Capture the cell that displays the provided text and extract its [x, y] central coordinate. 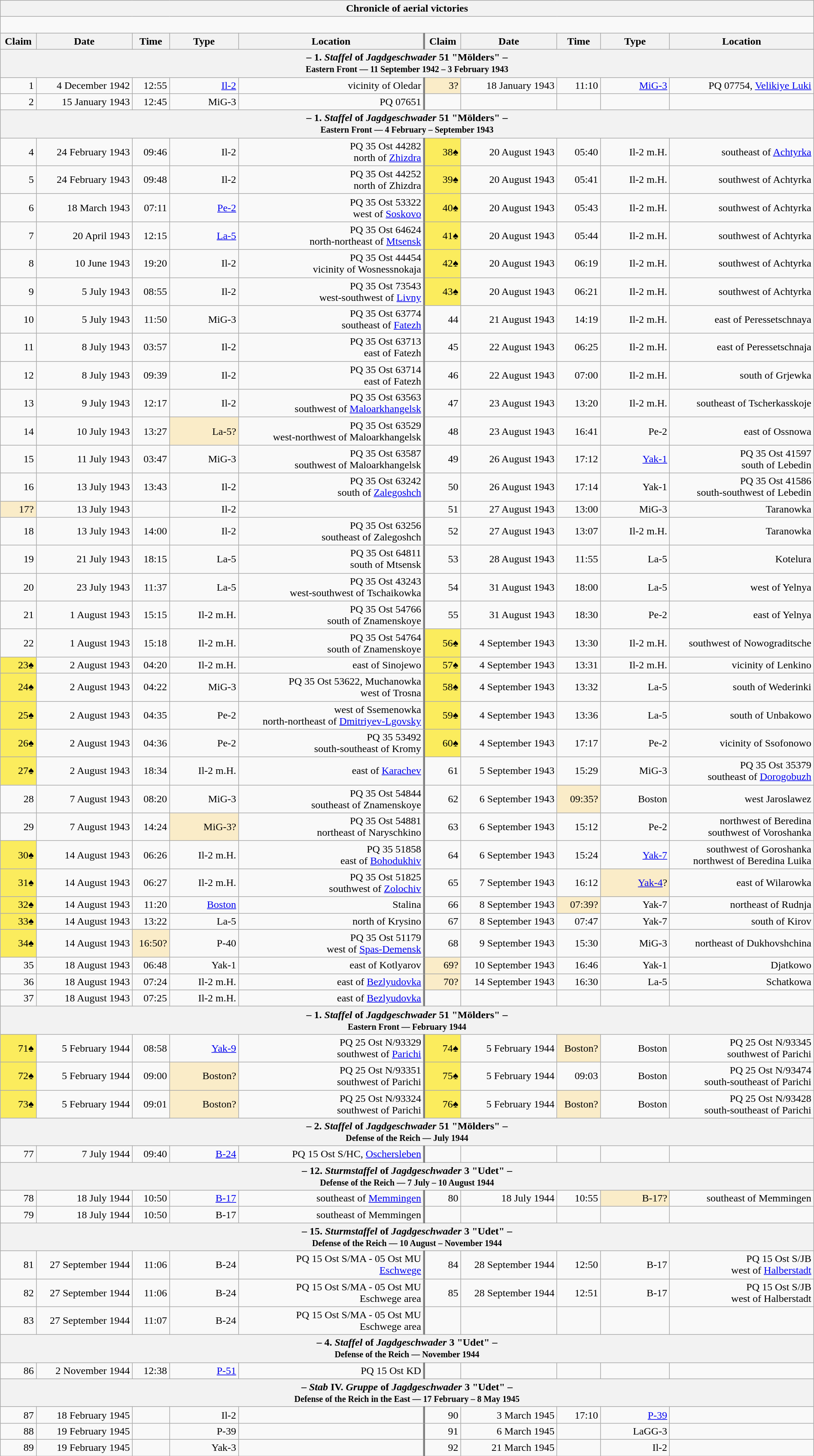
9 July 1943 [84, 403]
04:35 [151, 715]
80 [442, 1198]
18 February 1945 [84, 1415]
Yak-4? [635, 883]
11 July 1943 [84, 459]
16 [18, 487]
25♠ [18, 715]
49 [442, 459]
76♠ [442, 1104]
east of Wilarowka [742, 883]
Yak-9 [204, 1048]
09:01 [151, 1104]
21 July 1943 [84, 559]
13:20 [579, 403]
07:24 [151, 982]
05:44 [579, 235]
south of Kirov [742, 921]
PQ 35 Ost 63256 southeast of Zalegoshch [331, 531]
3 March 1945 [509, 1415]
west Jaroslawez [742, 799]
06:48 [151, 965]
– 1. Staffel of Jagdgeschwader 51 "Mölders" –Eastern Front — 4 February – September 1943 [407, 124]
12 [18, 375]
east of Peressetschnaja [742, 348]
13:22 [151, 921]
21 [18, 615]
05:43 [579, 208]
12:15 [151, 235]
PQ 35 Ost 41597 south of Lebedin [742, 459]
62 [442, 799]
67 [442, 921]
21 August 1943 [509, 319]
13:07 [579, 531]
05:40 [579, 152]
east of Kotlyarov [331, 965]
MiG-3? [204, 827]
53 [442, 559]
PQ 35 Ost 35379 southeast of Dorogobuzh [742, 771]
88 [18, 1431]
82 [18, 1293]
55 [442, 615]
13:27 [151, 431]
13:36 [579, 715]
56♠ [442, 643]
06:26 [151, 855]
PQ 35 Ost 64811 south of Mtsensk [331, 559]
– 15. Sturmstaffel of Jagdgeschwader 3 "Udet" –Defense of the Reich — 10 August – November 1944 [407, 1237]
PQ 35 Ost 54766 south of Znamenskoye [331, 615]
PQ 15 Ost S/MA - 05 Ost MUEschwege [331, 1265]
12:17 [151, 403]
PQ 25 Ost N/93324 southwest of Parichi [331, 1104]
75♠ [442, 1076]
42♠ [442, 264]
6 March 1945 [509, 1431]
PQ 35 Ost 63774 southeast of Fatezh [331, 319]
9 September 1943 [509, 943]
vicinity of Ssofonowo [742, 743]
06:25 [579, 348]
07:00 [579, 375]
20 April 1943 [84, 235]
03:47 [151, 459]
09:35? [579, 799]
16:30 [579, 982]
PQ 35 Ost 51179 west of Spas-Demensk [331, 943]
89 [18, 1447]
PQ 35 Ost 44282 north of Zhizdra [331, 152]
47 [442, 403]
11:50 [151, 319]
57♠ [442, 665]
15:30 [579, 943]
PQ 35 Ost 51825 southwest of Zolochiv [331, 883]
06:19 [579, 264]
64 [442, 855]
26♠ [18, 743]
92 [442, 1447]
15 January 1943 [84, 102]
04:22 [151, 687]
east of Peressetschnaya [742, 319]
12:55 [151, 85]
72♠ [18, 1076]
PQ 35 Ost 63529 west-northwest of Maloarkhangelsk [331, 431]
vicinity of Oledar [331, 85]
PQ 35 Ost 43243 west-southwest of Tschaikowka [331, 587]
northwest of Beredina southwest of Voroshanka [742, 827]
07:39? [579, 905]
13:30 [579, 643]
17? [18, 509]
38♠ [442, 152]
63 [442, 827]
07:25 [151, 998]
18:15 [151, 559]
66 [442, 905]
18:30 [579, 615]
4 December 1942 [84, 85]
06:27 [151, 883]
45 [442, 348]
21 March 1945 [509, 1447]
18 January 1943 [509, 85]
9 [18, 291]
61 [442, 771]
east of Yelnya [742, 615]
south of Unbakowo [742, 715]
southeast of Tscherkasskoje [742, 403]
70? [442, 982]
14 [18, 431]
– 1. Staffel of Jagdgeschwader 51 "Mölders" –Eastern Front — February 1944 [407, 1020]
2 November 1944 [84, 1371]
PQ 25 Ost N/93345 southwest of Parichi [742, 1048]
08:55 [151, 291]
southeast of Achtyrka [742, 152]
– 12. Sturmstaffel of Jagdgeschwader 3 "Udet" –Defense of the Reich — 7 July – 10 August 1944 [407, 1176]
28 August 1943 [509, 559]
79 [18, 1215]
10:55 [579, 1198]
10 [18, 319]
13:00 [579, 509]
Schatkowa [742, 982]
11:20 [151, 905]
P-51 [204, 1371]
74♠ [442, 1048]
14 September 1943 [509, 982]
07:47 [579, 921]
6 [18, 208]
39♠ [442, 179]
Stalina [331, 905]
P-40 [204, 943]
PQ 35 Ost 44454vicinity of Wosnessnokaja [331, 264]
16:12 [579, 883]
78 [18, 1198]
05:41 [579, 179]
59♠ [442, 715]
southwest of Nowograditsche [742, 643]
15:15 [151, 615]
09:39 [151, 375]
37 [18, 998]
2 [18, 102]
La-5? [204, 431]
3? [442, 85]
south of Grjewka [742, 375]
12:51 [579, 1293]
08:20 [151, 799]
11:55 [579, 559]
PQ 35 53492 south-southeast of Kromy [331, 743]
east of Karachev [331, 771]
10 June 1943 [84, 264]
PQ 35 Ost 54764 south of Znamenskoye [331, 643]
PQ 35 Ost 63713 east of Fatezh [331, 348]
04:20 [151, 665]
16:46 [579, 965]
– Stab IV. Gruppe of Jagdgeschwader 3 "Udet" –Defense of the Reich in the East — 17 February – 8 May 1945 [407, 1392]
35 [18, 965]
5 [18, 179]
14:24 [151, 827]
09:48 [151, 179]
17:14 [579, 487]
PQ 25 Ost N/93329 southwest of Parichi [331, 1048]
36 [18, 982]
14:00 [151, 531]
27♠ [18, 771]
4 [18, 152]
09:46 [151, 152]
91 [442, 1431]
24♠ [18, 687]
41♠ [442, 235]
PQ 15 Ost S/HC, Oschersleben [331, 1154]
58♠ [442, 687]
11:10 [579, 85]
10 July 1943 [84, 431]
– 1. Staffel of Jagdgeschwader 51 "Mölders" –Eastern Front — 11 September 1942 – 3 February 1943 [407, 64]
8 [18, 264]
east of Sinojewo [331, 665]
PQ 35 Ost 54844 southeast of Znamenskoye [331, 799]
west of Ssemenowka north-northeast of Dmitriyev-Lgovsky [331, 715]
04:36 [151, 743]
65 [442, 883]
40♠ [442, 208]
52 [442, 531]
33♠ [18, 921]
11:07 [151, 1320]
19 [18, 559]
69? [442, 965]
13:43 [151, 487]
87 [18, 1415]
15:18 [151, 643]
PQ 35 Ost 41586 south-southwest of Lebedin [742, 487]
60♠ [442, 743]
PQ 07651 [331, 102]
73♠ [18, 1104]
09:03 [579, 1076]
– 2. Staffel of Jagdgeschwader 51 "Mölders" –Defense of the Reich — July 1944 [407, 1132]
68 [442, 943]
7 September 1943 [509, 883]
Chronicle of aerial victories [407, 9]
03:57 [151, 348]
PQ 35 Ost 44252 north of Zhizdra [331, 179]
85 [442, 1293]
5 September 1943 [509, 771]
31♠ [18, 883]
PQ 25 Ost N/93351 southwest of Parichi [331, 1076]
11:37 [151, 587]
86 [18, 1371]
PQ 35 Ost 73543 west-southwest of Livny [331, 291]
23♠ [18, 665]
vicinity of Lenkino [742, 665]
08:58 [151, 1048]
18:00 [579, 587]
12:50 [579, 1265]
22 [18, 643]
13:32 [579, 687]
11 [18, 348]
43♠ [442, 291]
B-17? [635, 1198]
PQ 15 Ost KD [331, 1371]
1 [18, 85]
PQ 35 Ost 64624 north-northeast of Mtsensk [331, 235]
18:34 [151, 771]
LaGG-3 [635, 1431]
PQ 35 Ost 63242 south of Zalegoshch [331, 487]
06:21 [579, 291]
northeast of Dukhovshchina [742, 943]
– 4. Staffel of Jagdgeschwader 3 "Udet" –Defense of the Reich — November 1944 [407, 1349]
14:19 [579, 319]
34♠ [18, 943]
17:12 [579, 459]
17:17 [579, 743]
48 [442, 431]
PQ 07754, Velikiye Luki [742, 85]
PQ 35 Ost 63587 southwest of Maloarkhangelsk [331, 459]
19:20 [151, 264]
77 [18, 1154]
28 [18, 799]
PQ 25 Ost N/93474 south-southeast of Parichi [742, 1076]
northeast of Rudnja [742, 905]
44 [442, 319]
71♠ [18, 1048]
20 [18, 587]
7 [18, 235]
81 [18, 1265]
south of Wederinki [742, 687]
23 July 1943 [84, 587]
PQ 35 Ost 54881 northeast of Naryschkino [331, 827]
PQ 35 Ost 63714 east of Fatezh [331, 375]
84 [442, 1265]
32♠ [18, 905]
PQ 35 Ost 53322 west of Soskovo [331, 208]
90 [442, 1415]
east of Ossnowa [742, 431]
07:11 [151, 208]
15:12 [579, 827]
13 [18, 403]
north of Krysino [331, 921]
15 [18, 459]
09:40 [151, 1154]
50 [442, 487]
Yak-3 [204, 1447]
Djatkowo [742, 965]
16:50? [151, 943]
46 [442, 375]
83 [18, 1320]
12:38 [151, 1371]
09:00 [151, 1076]
Kotelura [742, 559]
16:41 [579, 431]
PQ 35 Ost 63563 southwest of Maloarkhangelsk [331, 403]
17:10 [579, 1415]
10 September 1943 [509, 965]
18 [18, 531]
51 [442, 509]
15:29 [579, 771]
PQ 35 Ost 53622, Muchanowka west of Trosna [331, 687]
PQ 35 51858 east of Bohodukhiv [331, 855]
7 July 1944 [84, 1154]
12:45 [151, 102]
54 [442, 587]
southwest of Goroshanka northwest of Beredina Luika [742, 855]
18 March 1943 [84, 208]
west of Yelnya [742, 587]
30♠ [18, 855]
PQ 25 Ost N/93428 south-southeast of Parichi [742, 1104]
15:24 [579, 855]
13:31 [579, 665]
29 [18, 827]
